Provide the [x, y] coordinate of the cell's center where the given text is located.  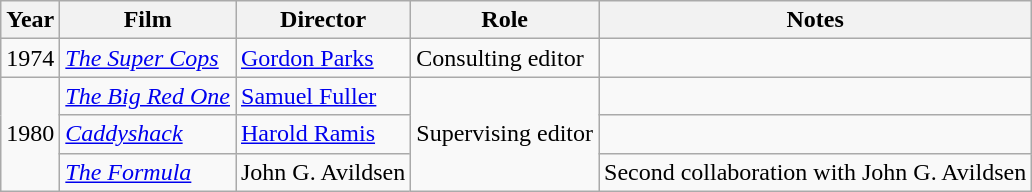
The Formula [148, 172]
1980 [30, 134]
Gordon Parks [324, 58]
Notes [814, 20]
Film [148, 20]
Consulting editor [505, 58]
Year [30, 20]
Samuel Fuller [324, 96]
Caddyshack [148, 134]
The Big Red One [148, 96]
The Super Cops [148, 58]
Supervising editor [505, 134]
Second collaboration with John G. Avildsen [814, 172]
Role [505, 20]
Director [324, 20]
John G. Avildsen [324, 172]
Harold Ramis [324, 134]
1974 [30, 58]
